Pinpoint the cell where the given text exists, returning its [X, Y] midpoint coordinate. 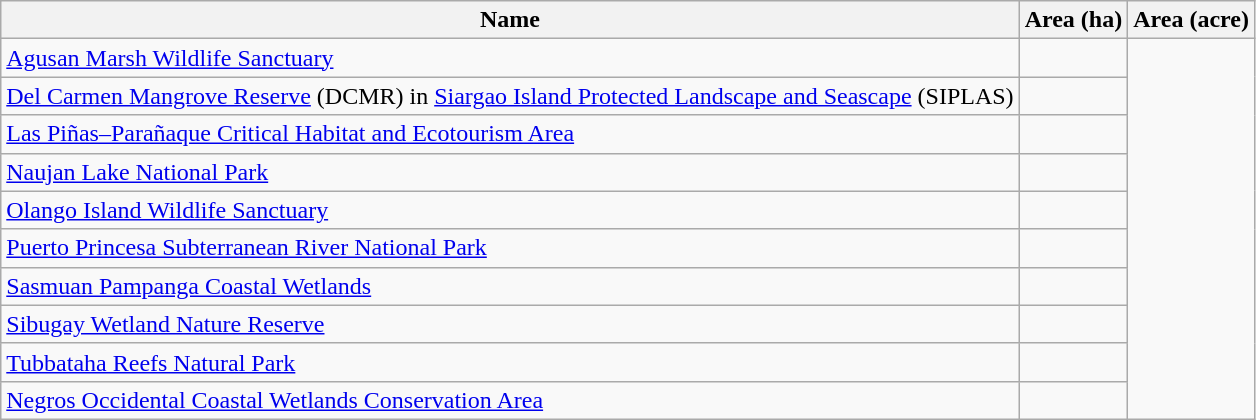
Las Piñas–Parañaque Critical Habitat and Ecotourism Area [510, 134]
Sibugay Wetland Nature Reserve [510, 324]
Area (acre) [1192, 20]
Agusan Marsh Wildlife Sanctuary [510, 58]
Name [510, 20]
Tubbataha Reefs Natural Park [510, 362]
Sasmuan Pampanga Coastal Wetlands [510, 286]
Naujan Lake National Park [510, 172]
Olango Island Wildlife Sanctuary [510, 210]
Del Carmen Mangrove Reserve (DCMR) in Siargao Island Protected Landscape and Seascape (SIPLAS) [510, 96]
Negros Occidental Coastal Wetlands Conservation Area [510, 400]
Puerto Princesa Subterranean River National Park [510, 248]
Area (ha) [1074, 20]
